Pinpoint the cell where the given text exists, returning its [x, y] midpoint coordinate. 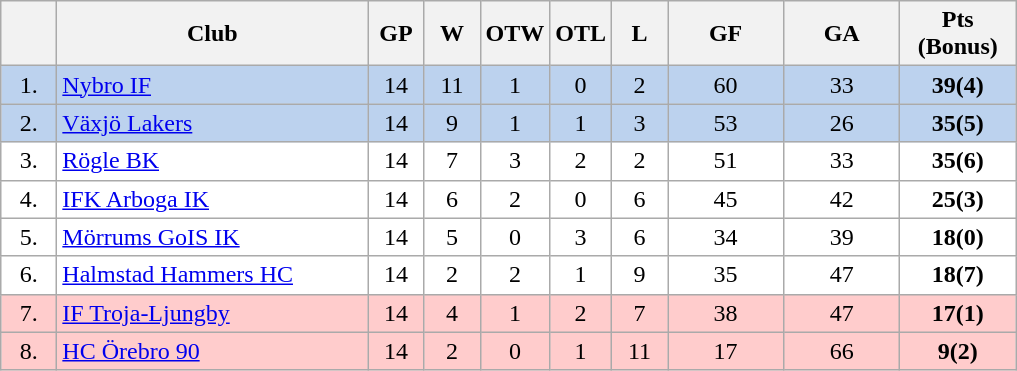
W [452, 34]
GA [842, 34]
2. [29, 123]
17(1) [958, 313]
6. [29, 275]
IF Troja-Ljungby [212, 313]
25(3) [958, 199]
IFK Arboga IK [212, 199]
60 [726, 85]
Pts (Bonus) [958, 34]
35(5) [958, 123]
66 [842, 351]
53 [726, 123]
OTL [581, 34]
Halmstad Hammers HC [212, 275]
34 [726, 237]
GP [396, 34]
26 [842, 123]
L [640, 34]
5. [29, 237]
Mörrums GoIS IK [212, 237]
8. [29, 351]
3. [29, 161]
Club [212, 34]
Växjö Lakers [212, 123]
Nybro IF [212, 85]
9(2) [958, 351]
35(6) [958, 161]
Rögle BK [212, 161]
17 [726, 351]
4 [452, 313]
18(7) [958, 275]
4. [29, 199]
39 [842, 237]
35 [726, 275]
51 [726, 161]
5 [452, 237]
OTW [515, 34]
38 [726, 313]
42 [842, 199]
1. [29, 85]
39(4) [958, 85]
GF [726, 34]
7. [29, 313]
18(0) [958, 237]
45 [726, 199]
HC Örebro 90 [212, 351]
